Find where the given text appears and provide that cell's center as [X, Y] coordinate. 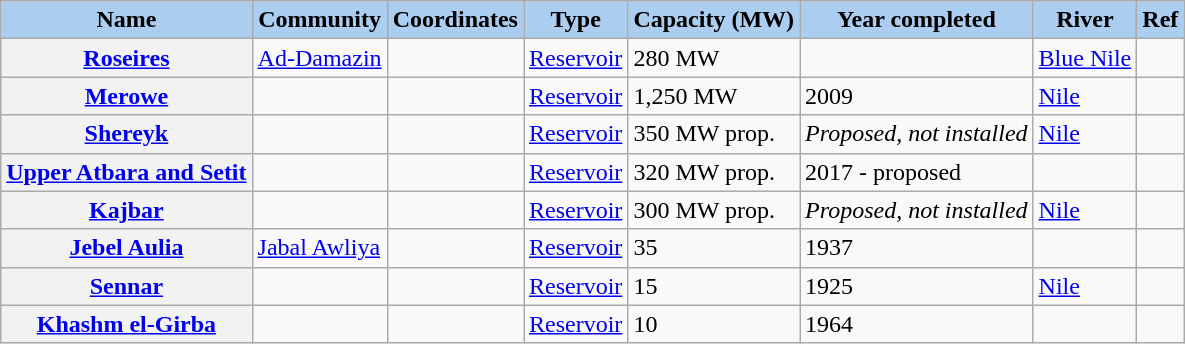
Type [576, 20]
280 MW [714, 58]
Roseires [126, 58]
Capacity (MW) [714, 20]
10 [714, 324]
Jabal Awliya [320, 248]
2009 [917, 96]
River [1085, 20]
350 MW prop. [714, 134]
300 MW prop. [714, 210]
1,250 MW [714, 96]
Ad-Damazin [320, 58]
35 [714, 248]
15 [714, 286]
Upper Atbara and Setit [126, 172]
Name [126, 20]
2017 - proposed [917, 172]
320 MW prop. [714, 172]
Kajbar [126, 210]
Jebel Aulia [126, 248]
Sennar [126, 286]
Year completed [917, 20]
1925 [917, 286]
Blue Nile [1085, 58]
Khashm el-Girba [126, 324]
Shereyk [126, 134]
1964 [917, 324]
Merowe [126, 96]
Community [320, 20]
Ref [1160, 20]
1937 [917, 248]
Coordinates [455, 20]
